Return the (X, Y) coordinate for the center point of the cell that contains the specified text.  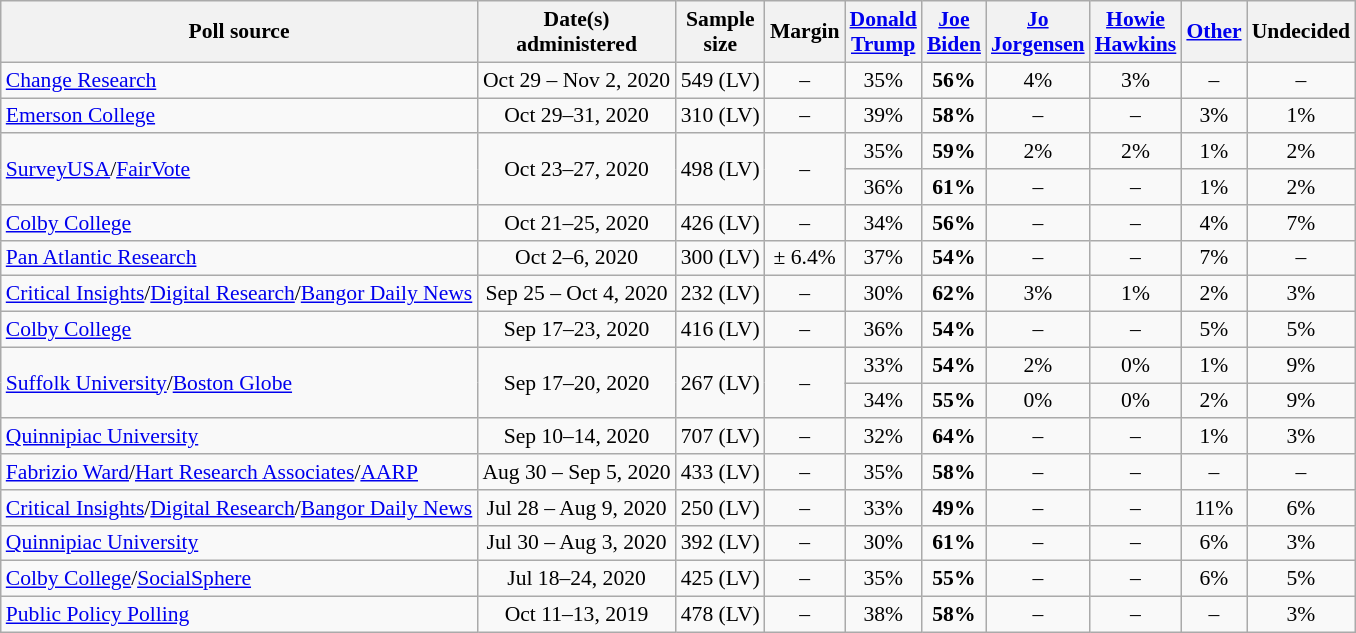
11% (1214, 508)
425 (LV) (720, 579)
707 (LV) (720, 437)
Other (1214, 32)
Pan Atlantic Research (240, 258)
Jul 18–24, 2020 (576, 579)
Oct 29–31, 2020 (576, 116)
Jul 28 – Aug 9, 2020 (576, 508)
Sep 25 – Oct 4, 2020 (576, 294)
433 (LV) (720, 472)
Colby College/SocialSphere (240, 579)
416 (LV) (720, 330)
Oct 11–13, 2019 (576, 615)
Samplesize (720, 32)
64% (954, 437)
478 (LV) (720, 615)
49% (954, 508)
498 (LV) (720, 170)
267 (LV) (720, 382)
310 (LV) (720, 116)
300 (LV) (720, 258)
Margin (805, 32)
JoeBiden (954, 32)
Aug 30 – Sep 5, 2020 (576, 472)
Oct 21–25, 2020 (576, 223)
232 (LV) (720, 294)
JoJorgensen (1038, 32)
62% (954, 294)
Date(s)administered (576, 32)
32% (884, 437)
Sep 17–23, 2020 (576, 330)
SurveyUSA/FairVote (240, 170)
Public Policy Polling (240, 615)
Oct 2–6, 2020 (576, 258)
39% (884, 116)
Fabrizio Ward/Hart Research Associates/AARP (240, 472)
549 (LV) (720, 80)
HowieHawkins (1136, 32)
Oct 23–27, 2020 (576, 170)
Jul 30 – Aug 3, 2020 (576, 543)
37% (884, 258)
± 6.4% (805, 258)
392 (LV) (720, 543)
Emerson College (240, 116)
426 (LV) (720, 223)
Oct 29 – Nov 2, 2020 (576, 80)
Poll source (240, 32)
Undecided (1301, 32)
38% (884, 615)
59% (954, 152)
Sep 17–20, 2020 (576, 382)
Sep 10–14, 2020 (576, 437)
Change Research (240, 80)
Suffolk University/Boston Globe (240, 382)
DonaldTrump (884, 32)
250 (LV) (720, 508)
